Capture the cell that displays the provided text and extract its [X, Y] central coordinate. 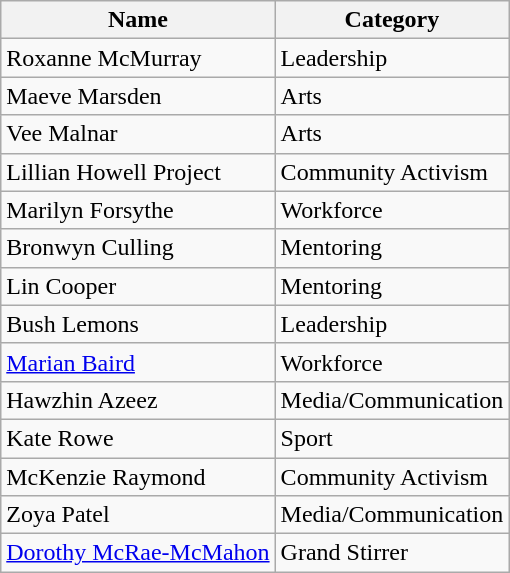
Lillian Howell Project [138, 172]
Name [138, 20]
Marian Baird [138, 362]
Bush Lemons [138, 324]
Hawzhin Azeez [138, 400]
Maeve Marsden [138, 96]
Bronwyn Culling [138, 248]
Category [392, 20]
Lin Cooper [138, 286]
Roxanne McMurray [138, 58]
Grand Stirrer [392, 553]
Vee Malnar [138, 134]
Marilyn Forsythe [138, 210]
Dorothy McRae-McMahon [138, 553]
McKenzie Raymond [138, 477]
Sport [392, 438]
Zoya Patel [138, 515]
Kate Rowe [138, 438]
